Capture the cell that displays the provided text and extract its [X, Y] central coordinate. 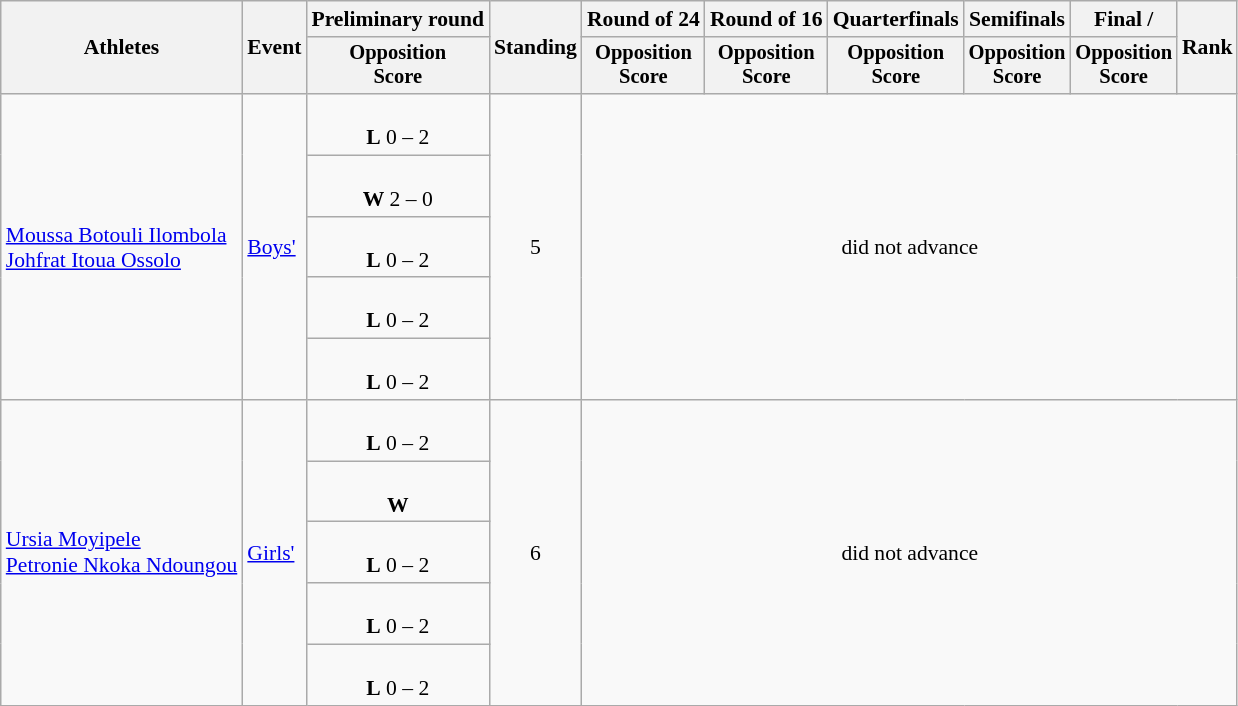
Boys' [274, 247]
Girls' [274, 553]
Event [274, 48]
W 2 – 0 [398, 186]
Rank [1208, 48]
Ursia MoyipelePetronie Nkoka Ndoungou [122, 553]
Preliminary round [398, 19]
Round of 24 [644, 19]
Semifinals [1018, 19]
Final / [1124, 19]
Athletes [122, 48]
Round of 16 [766, 19]
Moussa Botouli IlombolaJohfrat Itoua Ossolo [122, 247]
Standing [536, 48]
6 [536, 553]
W [398, 492]
5 [536, 247]
Quarterfinals [896, 19]
